Return the (x, y) coordinate for the center point of the cell that contains the specified text.  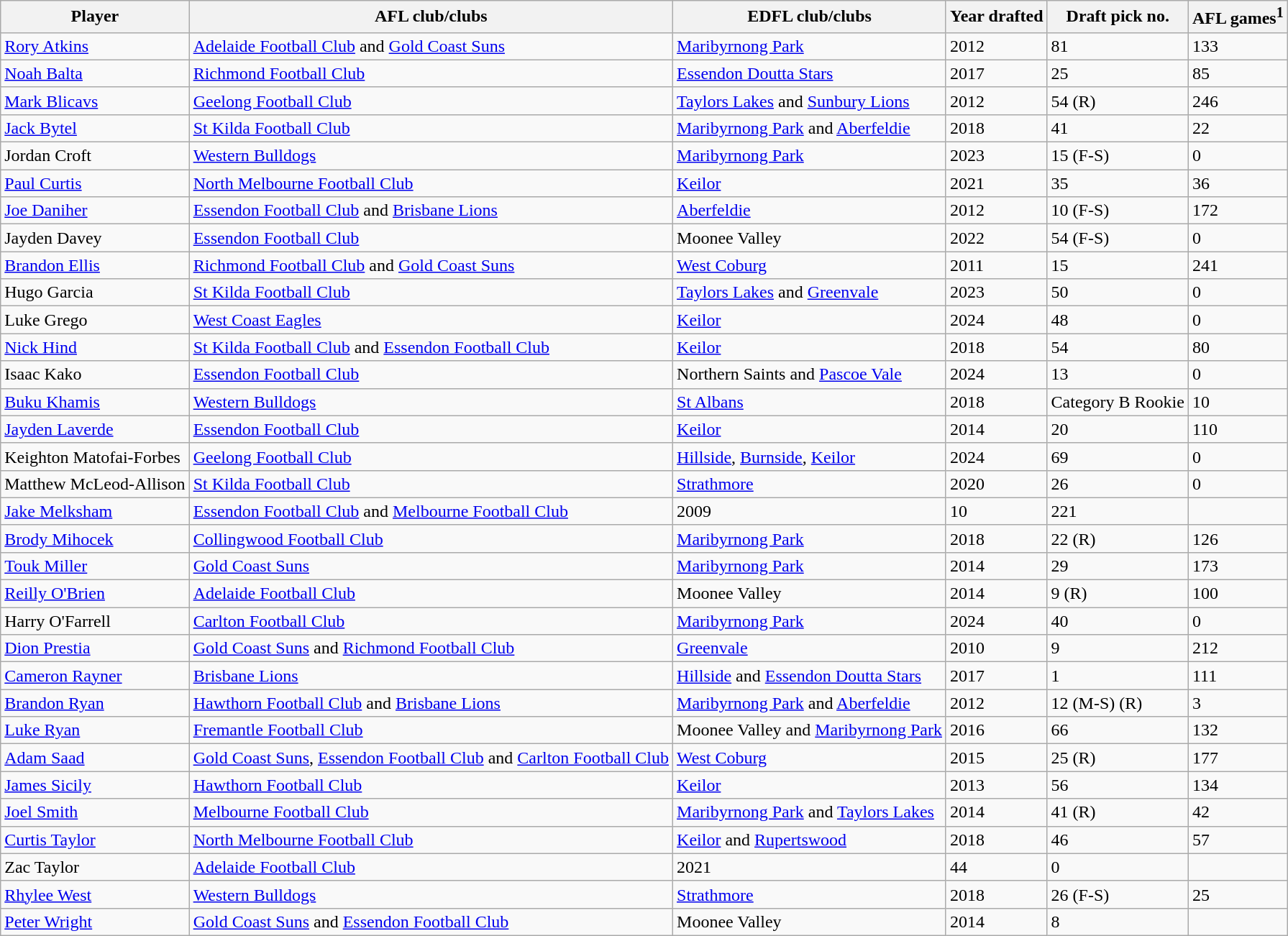
100 (1238, 594)
2009 (810, 511)
Gold Coast Suns (431, 566)
2022 (997, 238)
20 (1118, 429)
212 (1238, 648)
Dion Prestia (95, 648)
Hawthorn Football Club (431, 785)
9 (1118, 648)
Mark Blicavs (95, 101)
15 (1118, 265)
85 (1238, 73)
50 (1118, 293)
Nick Hind (95, 347)
Rory Atkins (95, 46)
Harry O'Farrell (95, 621)
54 (1118, 347)
Luke Grego (95, 320)
22 (1238, 128)
Cameron Rayner (95, 676)
Joe Daniher (95, 211)
Jayden Laverde (95, 429)
132 (1238, 730)
Matthew McLeod-Allison (95, 484)
Noah Balta (95, 73)
41 (R) (1118, 812)
Hillside and Essendon Doutta Stars (810, 676)
Aberfeldie (810, 211)
26 (1118, 484)
Draft pick no. (1118, 17)
8 (1118, 922)
81 (1118, 46)
Touk Miller (95, 566)
40 (1118, 621)
Northern Saints and Pascoe Vale (810, 375)
Taylors Lakes and Sunbury Lions (810, 101)
13 (1118, 375)
Taylors Lakes and Greenvale (810, 293)
Year drafted (997, 17)
Gold Coast Suns and Essendon Football Club (431, 922)
9 (R) (1118, 594)
Player (95, 17)
Fremantle Football Club (431, 730)
James Sicily (95, 785)
10 (F-S) (1118, 211)
Moonee Valley and Maribyrnong Park (810, 730)
54 (R) (1118, 101)
177 (1238, 758)
Paul Curtis (95, 183)
Collingwood Football Club (431, 538)
54 (F-S) (1118, 238)
56 (1118, 785)
Curtis Taylor (95, 840)
3 (1238, 703)
2015 (997, 758)
Reilly O'Brien (95, 594)
Maribyrnong Park and Taylors Lakes (810, 812)
AFL games1 (1238, 17)
110 (1238, 429)
St Kilda Football Club and Essendon Football Club (431, 347)
Brody Mihocek (95, 538)
Adelaide Football Club and Gold Coast Suns (431, 46)
Rhylee West (95, 894)
AFL club/clubs (431, 17)
Luke Ryan (95, 730)
111 (1238, 676)
Brandon Ellis (95, 265)
Brisbane Lions (431, 676)
29 (1118, 566)
Keilor and Rupertswood (810, 840)
241 (1238, 265)
Gold Coast Suns, Essendon Football Club and Carlton Football Club (431, 758)
Isaac Kako (95, 375)
246 (1238, 101)
26 (F-S) (1118, 894)
St Albans (810, 402)
2013 (997, 785)
Joel Smith (95, 812)
EDFL club/clubs (810, 17)
44 (997, 867)
1 (1118, 676)
2010 (997, 648)
66 (1118, 730)
2011 (997, 265)
Carlton Football Club (431, 621)
173 (1238, 566)
15 (F-S) (1118, 156)
Brandon Ryan (95, 703)
Keighton Matofai-Forbes (95, 456)
36 (1238, 183)
Jordan Croft (95, 156)
133 (1238, 46)
126 (1238, 538)
22 (R) (1118, 538)
Category B Rookie (1118, 402)
Hillside, Burnside, Keilor (810, 456)
12 (M-S) (R) (1118, 703)
80 (1238, 347)
221 (1118, 511)
134 (1238, 785)
Jack Bytel (95, 128)
Hugo Garcia (95, 293)
Essendon Doutta Stars (810, 73)
Essendon Football Club and Brisbane Lions (431, 211)
Peter Wright (95, 922)
Greenvale (810, 648)
46 (1118, 840)
Hawthorn Football Club and Brisbane Lions (431, 703)
Essendon Football Club and Melbourne Football Club (431, 511)
Adam Saad (95, 758)
Richmond Football Club (431, 73)
25 (R) (1118, 758)
Gold Coast Suns and Richmond Football Club (431, 648)
35 (1118, 183)
Melbourne Football Club (431, 812)
48 (1118, 320)
69 (1118, 456)
2016 (997, 730)
2020 (997, 484)
41 (1118, 128)
Richmond Football Club and Gold Coast Suns (431, 265)
172 (1238, 211)
57 (1238, 840)
Buku Khamis (95, 402)
Zac Taylor (95, 867)
West Coast Eagles (431, 320)
Jake Melksham (95, 511)
Jayden Davey (95, 238)
42 (1238, 812)
